Identify which cell holds the provided text, then report its (x, y) central coordinate. 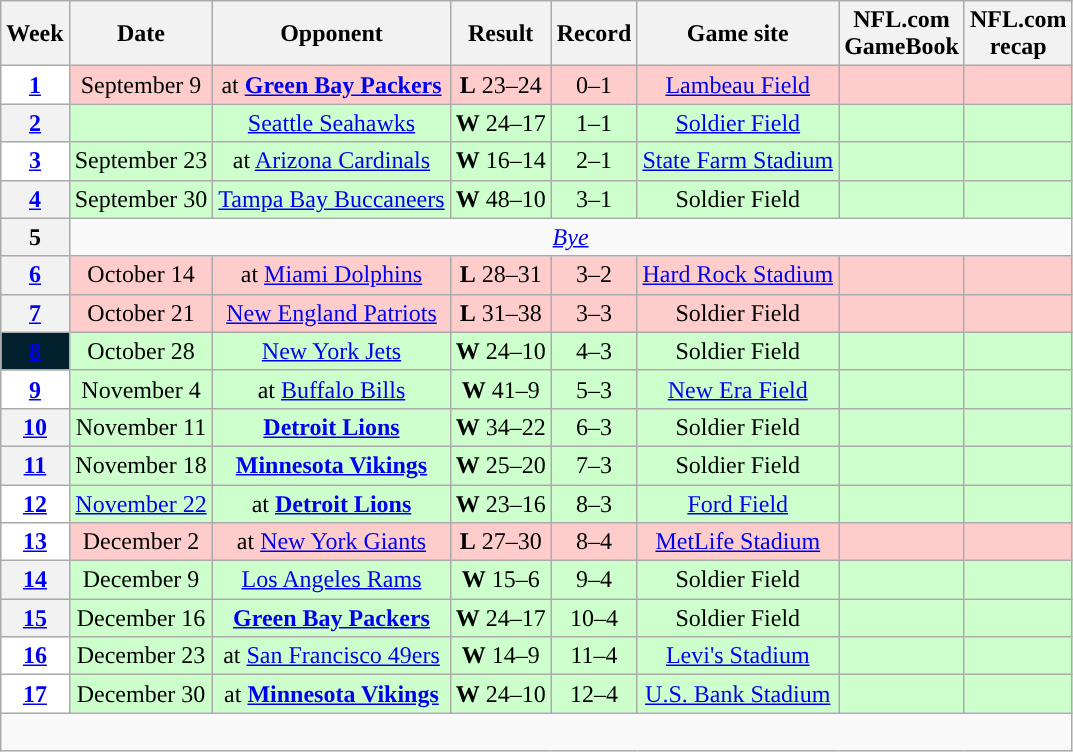
Lambeau Field (738, 85)
2–1 (594, 161)
at Detroit Lions (332, 503)
W 48–10 (500, 199)
3–2 (594, 275)
0–1 (594, 85)
Bye (570, 237)
W 23–16 (500, 503)
State Farm Stadium (738, 161)
Ford Field (738, 503)
L 31–38 (500, 313)
L 27–30 (500, 542)
at Green Bay Packers (332, 85)
3–3 (594, 313)
Los Angeles Rams (332, 580)
December 2 (141, 542)
Game site (738, 34)
November 4 (141, 389)
5–3 (594, 389)
W 34–22 (500, 427)
12 (35, 503)
December 23 (141, 656)
NFL.comGameBook (902, 34)
8–3 (594, 503)
1 (35, 85)
W 14–9 (500, 656)
September 9 (141, 85)
W 16–14 (500, 161)
16 (35, 656)
NFL.comrecap (1018, 34)
New England Patriots (332, 313)
6 (35, 275)
Tampa Bay Buccaneers (332, 199)
W 15–6 (500, 580)
6–3 (594, 427)
MetLife Stadium (738, 542)
9 (35, 389)
Week (35, 34)
at New York Giants (332, 542)
1–1 (594, 123)
December 16 (141, 618)
Date (141, 34)
7 (35, 313)
3–1 (594, 199)
12–4 (594, 694)
L 28–31 (500, 275)
10–4 (594, 618)
3 (35, 161)
Levi's Stadium (738, 656)
December 9 (141, 580)
2 (35, 123)
at San Francisco 49ers (332, 656)
at Minnesota Vikings (332, 694)
at Buffalo Bills (332, 389)
November 22 (141, 503)
8–4 (594, 542)
Green Bay Packers (332, 618)
10 (35, 427)
9–4 (594, 580)
October 14 (141, 275)
October 21 (141, 313)
U.S. Bank Stadium (738, 694)
Detroit Lions (332, 427)
Result (500, 34)
New Era Field (738, 389)
8 (35, 351)
Minnesota Vikings (332, 465)
September 23 (141, 161)
November 18 (141, 465)
November 11 (141, 427)
11 (35, 465)
11–4 (594, 656)
4–3 (594, 351)
Seattle Seahawks (332, 123)
October 28 (141, 351)
Opponent (332, 34)
4 (35, 199)
New York Jets (332, 351)
L 23–24 (500, 85)
December 30 (141, 694)
Hard Rock Stadium (738, 275)
W 25–20 (500, 465)
Record (594, 34)
15 (35, 618)
13 (35, 542)
at Miami Dolphins (332, 275)
17 (35, 694)
September 30 (141, 199)
at Arizona Cardinals (332, 161)
W 41–9 (500, 389)
7–3 (594, 465)
5 (35, 237)
14 (35, 580)
